Capture the cell that displays the provided text and extract its (x, y) central coordinate. 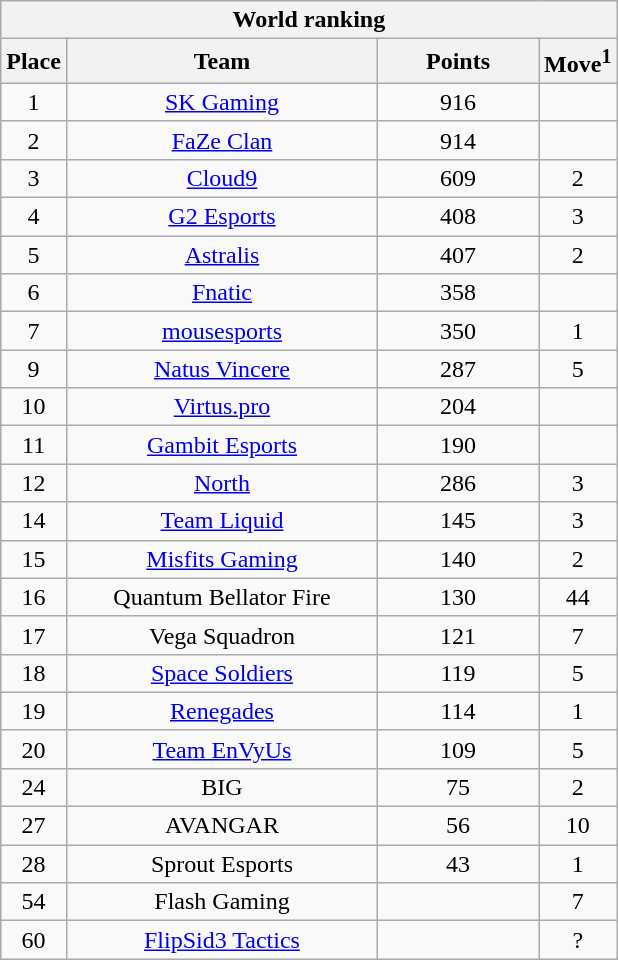
4 (34, 217)
119 (458, 673)
? (578, 940)
114 (458, 711)
916 (458, 102)
140 (458, 559)
190 (458, 445)
24 (34, 787)
145 (458, 521)
121 (458, 635)
Cloud9 (222, 178)
Renegades (222, 711)
287 (458, 369)
358 (458, 293)
27 (34, 826)
AVANGAR (222, 826)
Natus Vincere (222, 369)
Move1 (578, 62)
Misfits Gaming (222, 559)
BIG (222, 787)
914 (458, 140)
20 (34, 749)
SK Gaming (222, 102)
16 (34, 597)
Flash Gaming (222, 902)
408 (458, 217)
19 (34, 711)
Place (34, 62)
6 (34, 293)
Fnatic (222, 293)
12 (34, 483)
75 (458, 787)
World ranking (309, 20)
407 (458, 255)
18 (34, 673)
North (222, 483)
54 (34, 902)
Team Liquid (222, 521)
Points (458, 62)
Space Soldiers (222, 673)
mousesports (222, 331)
Gambit Esports (222, 445)
Sprout Esports (222, 864)
60 (34, 940)
109 (458, 749)
17 (34, 635)
9 (34, 369)
Team EnVyUs (222, 749)
11 (34, 445)
43 (458, 864)
Virtus.pro (222, 407)
286 (458, 483)
350 (458, 331)
28 (34, 864)
56 (458, 826)
FlipSid3 Tactics (222, 940)
14 (34, 521)
609 (458, 178)
Quantum Bellator Fire (222, 597)
44 (578, 597)
15 (34, 559)
130 (458, 597)
Astralis (222, 255)
204 (458, 407)
G2 Esports (222, 217)
Team (222, 62)
FaZe Clan (222, 140)
Vega Squadron (222, 635)
